Determine the [X, Y] coordinate at the center of the cell enclosing the given text.  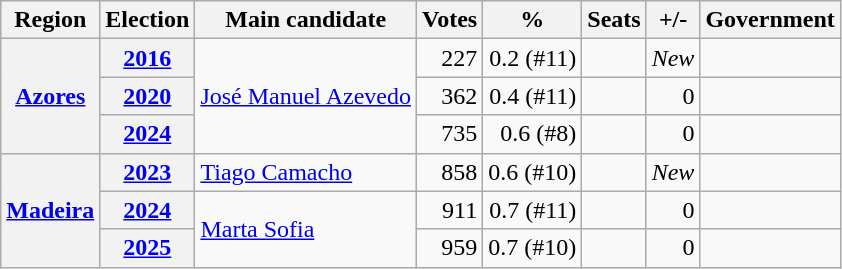
735 [450, 134]
Government [770, 20]
858 [450, 172]
362 [450, 96]
José Manuel Azevedo [306, 96]
+/- [673, 20]
Election [148, 20]
Votes [450, 20]
Region [50, 20]
0.7 (#10) [532, 248]
Marta Sofia [306, 229]
2025 [148, 248]
Main candidate [306, 20]
Seats [614, 20]
0.4 (#11) [532, 96]
0.6 (#8) [532, 134]
2016 [148, 58]
2020 [148, 96]
0.7 (#11) [532, 210]
911 [450, 210]
Tiago Camacho [306, 172]
959 [450, 248]
2023 [148, 172]
% [532, 20]
Azores [50, 96]
0.6 (#10) [532, 172]
0.2 (#11) [532, 58]
Madeira [50, 210]
227 [450, 58]
